Locate the cell with the specified text and output its (x, y) center coordinate. 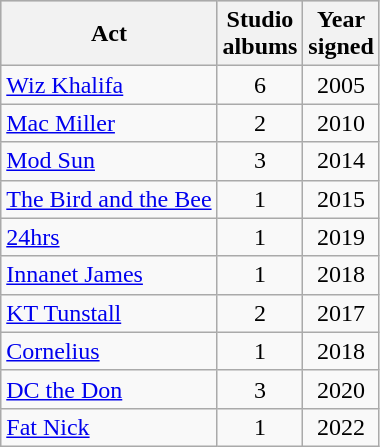
Innanet James (109, 275)
Mod Sun (109, 161)
2020 (341, 389)
Mac Miller (109, 123)
Act (109, 34)
24hrs (109, 237)
The Bird and the Bee (109, 199)
Year signed (341, 34)
2022 (341, 427)
2005 (341, 85)
DC the Don (109, 389)
6 (260, 85)
2019 (341, 237)
Wiz Khalifa (109, 85)
2017 (341, 313)
Fat Nick (109, 427)
Cornelius (109, 351)
KT Tunstall (109, 313)
2015 (341, 199)
Studio albums (260, 34)
2014 (341, 161)
2010 (341, 123)
